Provide the (x, y) coordinate of the cell's center where the given text is located.  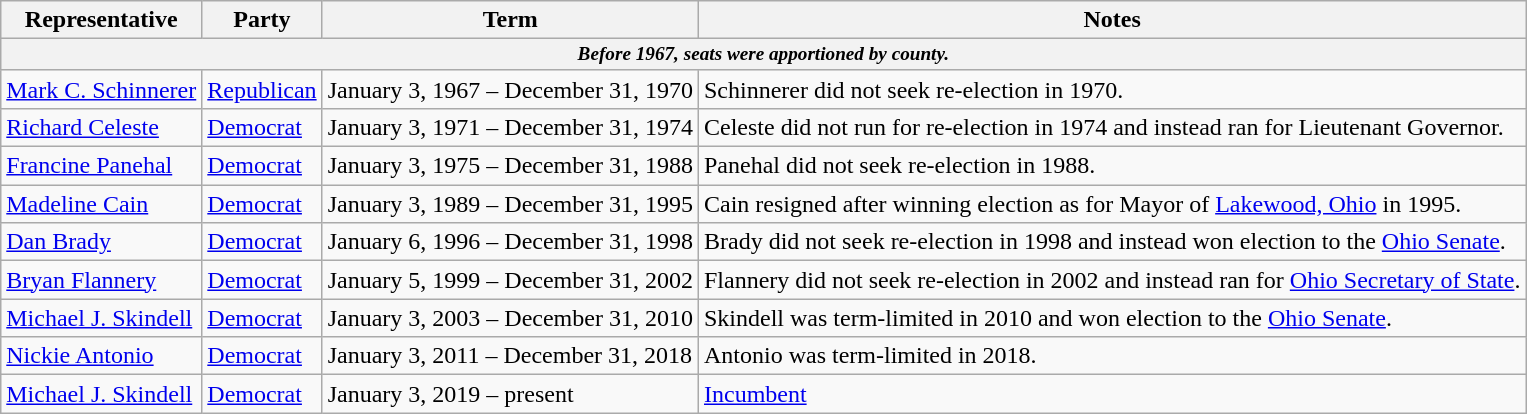
Francine Panehal (102, 166)
Skindell was term-limited in 2010 and won election to the Ohio Senate. (1112, 318)
January 5, 1999 – December 31, 2002 (510, 280)
Notes (1112, 20)
Term (510, 20)
Mark C. Schinnerer (102, 89)
Madeline Cain (102, 204)
Representative (102, 20)
January 3, 1989 – December 31, 1995 (510, 204)
Incumbent (1112, 394)
January 3, 1967 – December 31, 1970 (510, 89)
Brady did not seek re-election in 1998 and instead won election to the Ohio Senate. (1112, 242)
Before 1967, seats were apportioned by county. (764, 55)
Party (262, 20)
Republican (262, 89)
January 3, 2011 – December 31, 2018 (510, 356)
Dan Brady (102, 242)
Celeste did not run for re-election in 1974 and instead ran for Lieutenant Governor. (1112, 128)
January 3, 2003 – December 31, 2010 (510, 318)
Flannery did not seek re-election in 2002 and instead ran for Ohio Secretary of State. (1112, 280)
January 3, 2019 – present (510, 394)
Panehal did not seek re-election in 1988. (1112, 166)
Schinnerer did not seek re-election in 1970. (1112, 89)
January 3, 1975 – December 31, 1988 (510, 166)
Nickie Antonio (102, 356)
January 6, 1996 – December 31, 1998 (510, 242)
January 3, 1971 – December 31, 1974 (510, 128)
Cain resigned after winning election as for Mayor of Lakewood, Ohio in 1995. (1112, 204)
Antonio was term-limited in 2018. (1112, 356)
Bryan Flannery (102, 280)
Richard Celeste (102, 128)
